Locate the cell with the specified text and output its [X, Y] center coordinate. 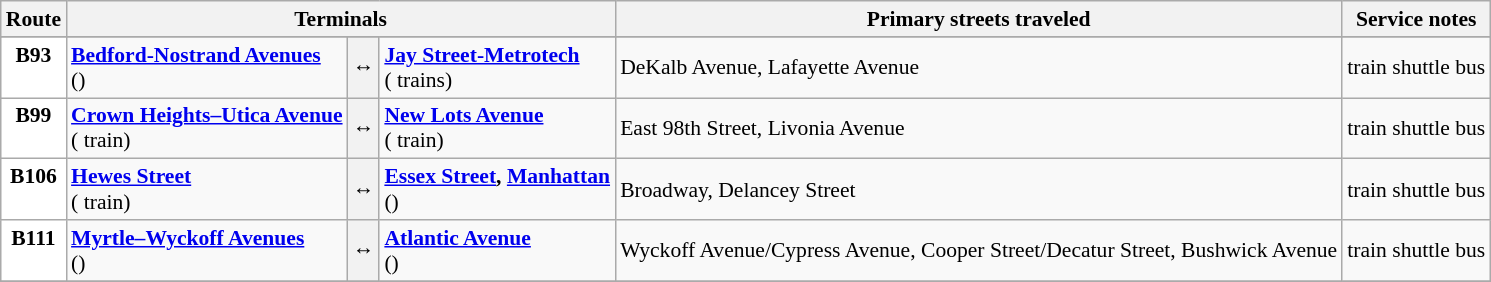
Terminals [340, 19]
Atlantic Avenue() [497, 250]
Crown Heights–Utica Avenue( train) [207, 128]
Wyckoff Avenue/Cypress Avenue, Cooper Street/Decatur Street, Bushwick Avenue [978, 250]
East 98th Street, Livonia Avenue [978, 128]
B99 [34, 128]
B93 [34, 68]
B106 [34, 190]
Myrtle–Wyckoff Avenues() [207, 250]
Hewes Street( train) [207, 190]
Bedford-Nostrand Avenues() [207, 68]
Jay Street-Metrotech( trains) [497, 68]
Primary streets traveled [978, 19]
New Lots Avenue( train) [497, 128]
B111 [34, 250]
Broadway, Delancey Street [978, 190]
DeKalb Avenue, Lafayette Avenue [978, 68]
Service notes [1416, 19]
Route [34, 19]
Essex Street, Manhattan() [497, 190]
